From the cell containing the given text, extract its center point as (x, y) coordinate. 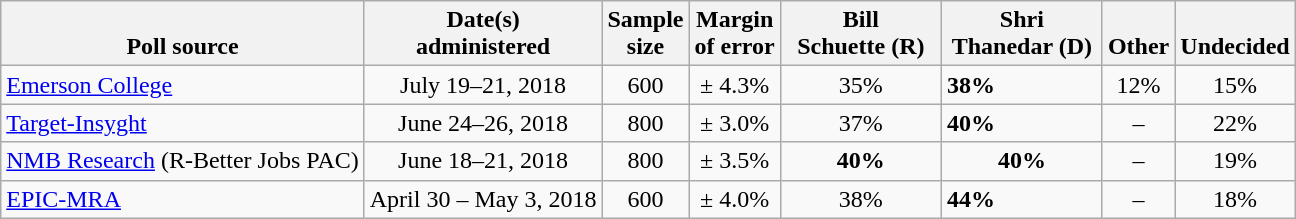
± 3.0% (734, 123)
Target-Insyght (182, 123)
22% (1235, 123)
± 4.0% (734, 199)
Emerson College (182, 85)
ShriThanedar (D) (1022, 34)
19% (1235, 161)
BillSchuette (R) (860, 34)
Marginof error (734, 34)
NMB Research (R-Better Jobs PAC) (182, 161)
44% (1022, 199)
July 19–21, 2018 (483, 85)
Undecided (1235, 34)
Other (1138, 34)
June 24–26, 2018 (483, 123)
15% (1235, 85)
Poll source (182, 34)
± 3.5% (734, 161)
Samplesize (646, 34)
35% (860, 85)
April 30 – May 3, 2018 (483, 199)
37% (860, 123)
12% (1138, 85)
± 4.3% (734, 85)
June 18–21, 2018 (483, 161)
Date(s)administered (483, 34)
18% (1235, 199)
EPIC-MRA (182, 199)
